Determine the [x, y] coordinate at the center of the cell enclosing the given text.  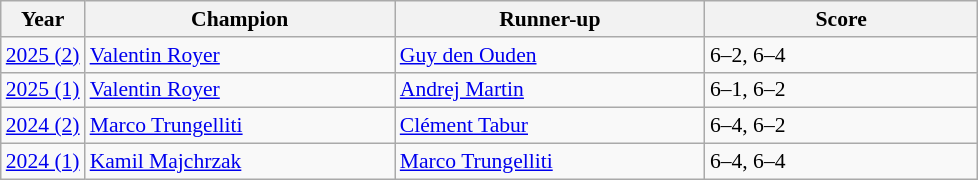
Year [43, 19]
2025 (1) [43, 90]
2025 (2) [43, 55]
Clément Tabur [550, 126]
Champion [240, 19]
Runner-up [550, 19]
2024 (2) [43, 126]
Score [842, 19]
Kamil Majchrzak [240, 162]
6–2, 6–4 [842, 55]
6–4, 6–2 [842, 126]
6–1, 6–2 [842, 90]
6–4, 6–4 [842, 162]
Guy den Ouden [550, 55]
2024 (1) [43, 162]
Andrej Martin [550, 90]
